From the cell containing the given text, extract its center point as [X, Y] coordinate. 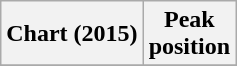
Peak position [189, 34]
Chart (2015) [72, 34]
